Find where the given text appears and provide that cell's center as [X, Y] coordinate. 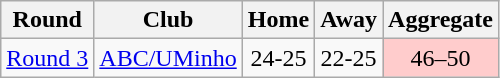
Round 3 [48, 58]
24-25 [278, 58]
Away [349, 20]
Round [48, 20]
22-25 [349, 58]
46–50 [441, 58]
Aggregate [441, 20]
Club [168, 20]
Home [278, 20]
ABC/UMinho [168, 58]
